Extract the (x, y) coordinate from the center of the cell holding the provided text.  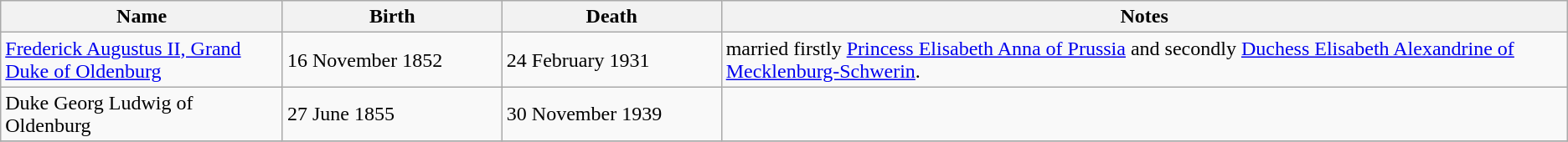
Death (611, 17)
Notes (1144, 17)
30 November 1939 (611, 114)
Duke Georg Ludwig of Oldenburg (142, 114)
Frederick Augustus II, Grand Duke of Oldenburg (142, 60)
24 February 1931 (611, 60)
27 June 1855 (392, 114)
Birth (392, 17)
Name (142, 17)
married firstly Princess Elisabeth Anna of Prussia and secondly Duchess Elisabeth Alexandrine of Mecklenburg-Schwerin. (1144, 60)
16 November 1852 (392, 60)
